Return (x, y) of the center of cell containing provided text 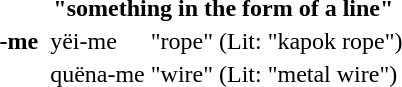
yëi-me (98, 41)
